For the text-containing cell, return its midpoint in [X, Y] coordinate format. 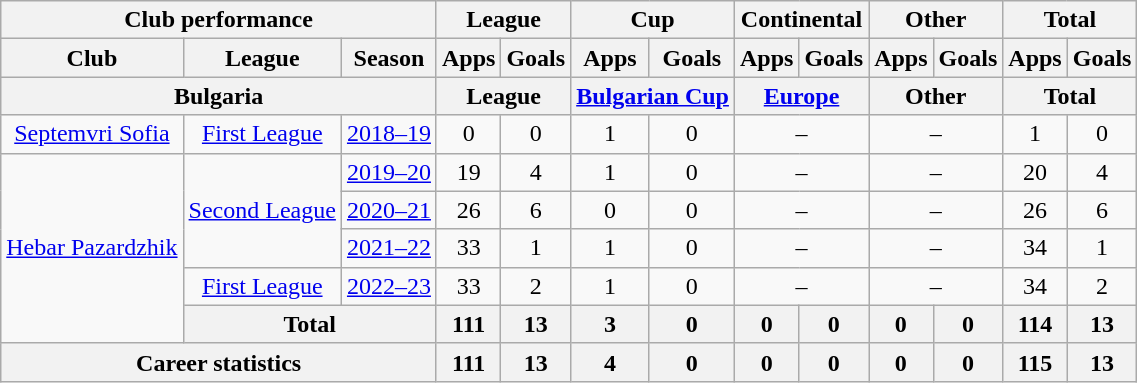
2022–23 [388, 286]
114 [1035, 324]
2019–20 [388, 172]
3 [610, 324]
Club performance [219, 20]
Continental [801, 20]
Bulgaria [219, 96]
Hebar Pazardzhik [92, 248]
2018–19 [388, 134]
Club [92, 58]
Cup [653, 20]
19 [468, 172]
Europe [801, 96]
Second League [262, 210]
Septemvri Sofia [92, 134]
2021–22 [388, 248]
115 [1035, 362]
20 [1035, 172]
2020–21 [388, 210]
Bulgarian Cup [653, 96]
Season [388, 58]
Career statistics [219, 362]
